Provide the [x, y] coordinate of the cell's center where the given text is located.  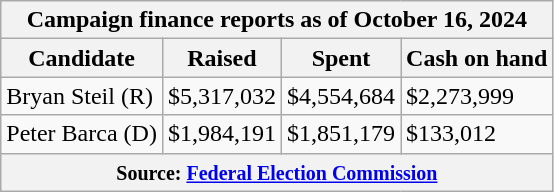
Candidate [82, 58]
$1,851,179 [340, 134]
$5,317,032 [222, 96]
Spent [340, 58]
Source: Federal Election Commission [277, 172]
$2,273,999 [477, 96]
Raised [222, 58]
Campaign finance reports as of October 16, 2024 [277, 20]
Peter Barca (D) [82, 134]
$4,554,684 [340, 96]
$133,012 [477, 134]
Bryan Steil (R) [82, 96]
Cash on hand [477, 58]
$1,984,191 [222, 134]
